From the cell containing the given text, extract its center point as (x, y) coordinate. 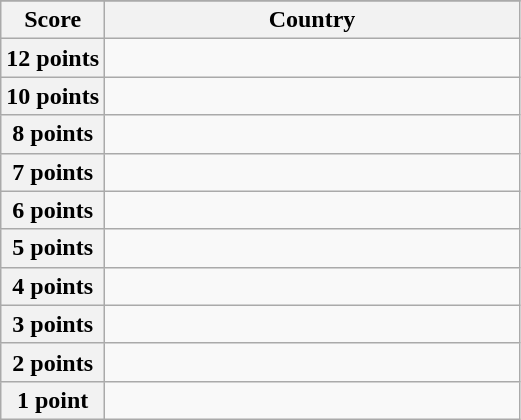
8 points (53, 134)
12 points (53, 58)
3 points (53, 324)
Score (53, 20)
10 points (53, 96)
Country (312, 20)
6 points (53, 210)
7 points (53, 172)
5 points (53, 248)
2 points (53, 362)
1 point (53, 400)
4 points (53, 286)
